Pinpoint the cell where the given text exists, returning its [X, Y] midpoint coordinate. 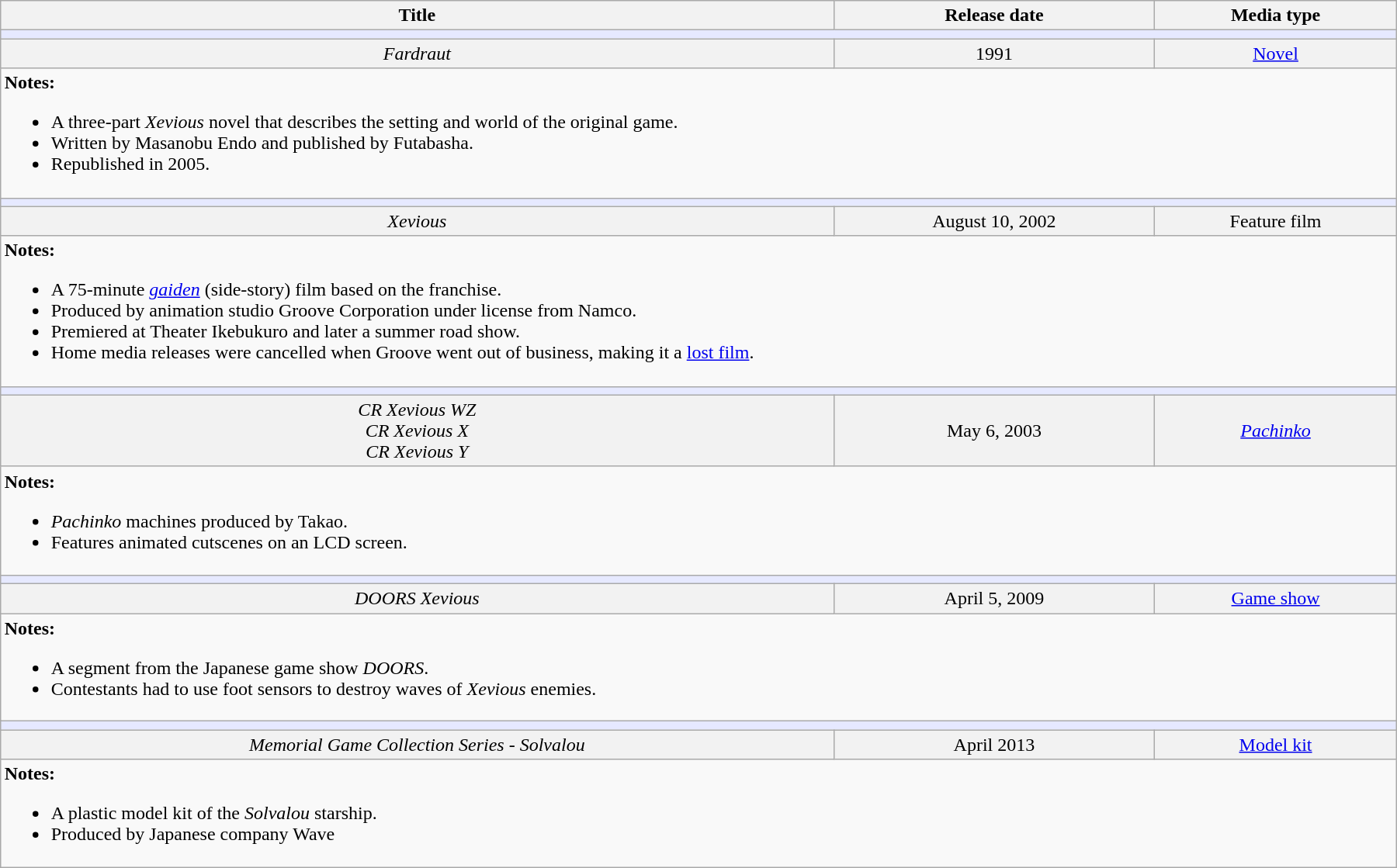
Model kit [1276, 745]
Feature film [1276, 221]
Pachinko [1276, 431]
August 10, 2002 [995, 221]
Release date [995, 16]
Notes:A segment from the Japanese game show DOORS.Contestants had to use foot sensors to destroy waves of Xevious enemies. [698, 667]
April 5, 2009 [995, 598]
Media type [1276, 16]
Fardraut [417, 54]
DOORS Xevious [417, 598]
Xevious [417, 221]
Game show [1276, 598]
Novel [1276, 54]
1991 [995, 54]
May 6, 2003 [995, 431]
Memorial Game Collection Series - Solvalou [417, 745]
Title [417, 16]
Notes:A plastic model kit of the Solvalou starship.Produced by Japanese company Wave [698, 813]
CR Xevious WZCR Xevious XCR Xevious Y [417, 431]
April 2013 [995, 745]
Notes:Pachinko machines produced by Takao.Features animated cutscenes on an LCD screen. [698, 520]
